Return the [x, y] coordinate for the center point of the cell that contains the specified text.  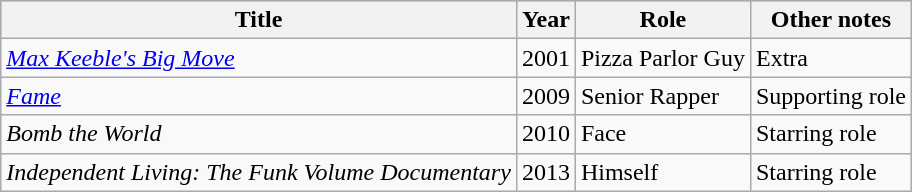
Year [546, 20]
2001 [546, 58]
Senior Rapper [662, 96]
Extra [830, 58]
Other notes [830, 20]
Title [259, 20]
2013 [546, 172]
Face [662, 134]
Max Keeble's Big Move [259, 58]
Himself [662, 172]
Role [662, 20]
Bomb the World [259, 134]
Pizza Parlor Guy [662, 58]
2009 [546, 96]
Supporting role [830, 96]
Fame [259, 96]
2010 [546, 134]
Independent Living: The Funk Volume Documentary [259, 172]
